For the text-containing cell, return its midpoint in (X, Y) coordinate format. 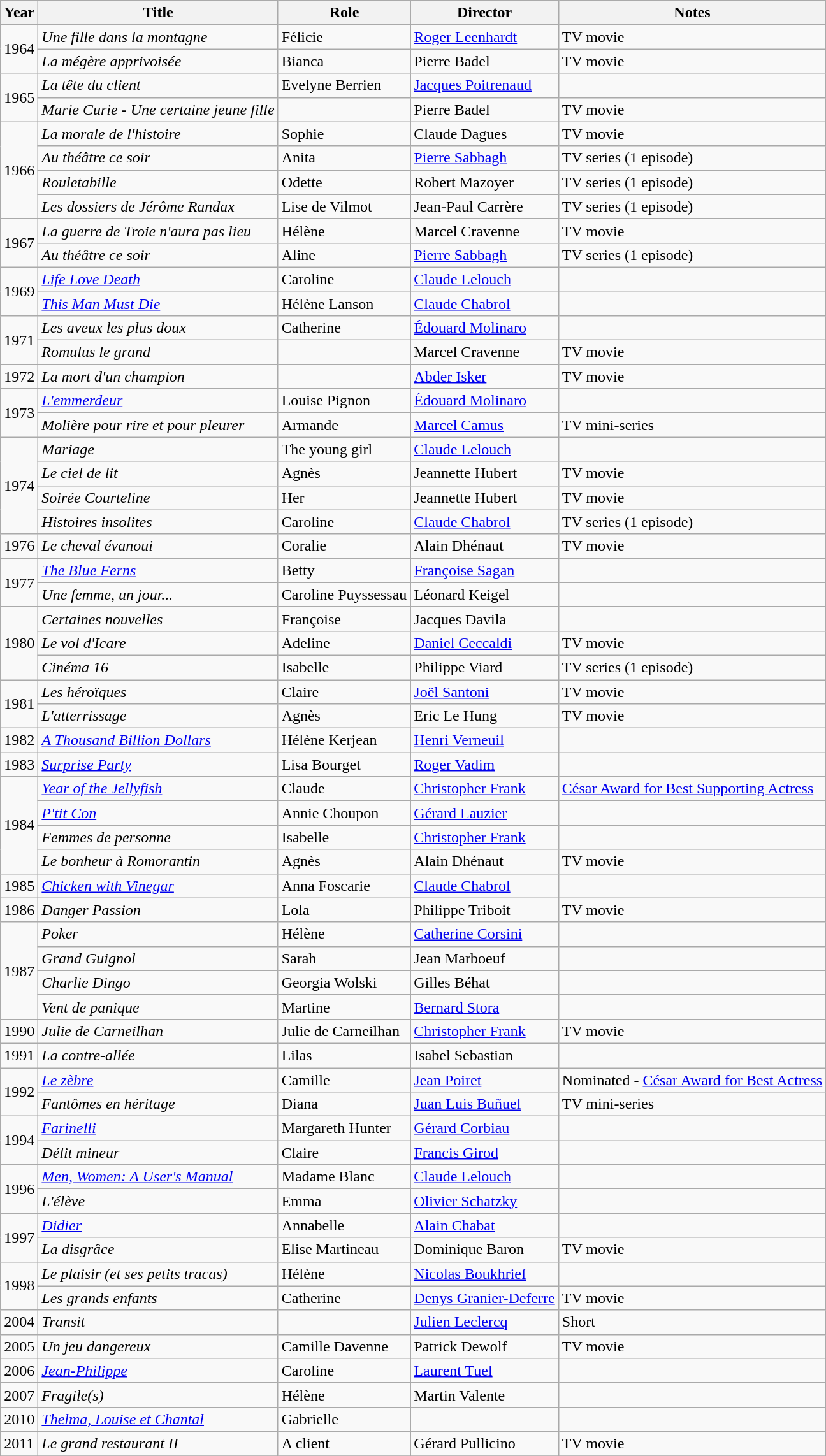
1994 (19, 1141)
Charlie Dingo (158, 983)
Daniel Ceccaldi (484, 643)
1981 (19, 703)
Life Love Death (158, 279)
1996 (19, 1189)
Alain Chabat (484, 1225)
Cinéma 16 (158, 667)
Coralie (344, 546)
Dominique Baron (484, 1250)
Betty (344, 570)
Bernard Stora (484, 1007)
Le grand restaurant II (158, 1443)
1964 (19, 49)
Délit mineur (158, 1153)
Les aveux les plus doux (158, 328)
Martine (344, 1007)
1980 (19, 643)
Catherine Corsini (484, 934)
1972 (19, 377)
Margareth Hunter (344, 1128)
Short (692, 1322)
Fantômes en héritage (158, 1104)
Sarah (344, 958)
Jean Marboeuf (484, 958)
Claude Dagues (484, 134)
1983 (19, 765)
Diana (344, 1104)
La mort d'un champion (158, 377)
Martin Valente (484, 1395)
Odette (344, 182)
Les héroïques (158, 691)
Nominated - César Award for Best Actress (692, 1080)
1966 (19, 170)
2010 (19, 1419)
Emma (344, 1201)
Jean-Paul Carrère (484, 206)
Rouletabille (158, 182)
Evelyne Berrien (344, 85)
Certaines nouvelles (158, 619)
Hélène Lanson (344, 304)
Un jeu dangereux (158, 1346)
Lise de Vilmot (344, 206)
Jean Poiret (484, 1080)
Le bonheur à Romorantin (158, 861)
Marcel Camus (484, 425)
P'tit Con (158, 813)
La tête du client (158, 85)
Bianca (344, 61)
Une femme, un jour... (158, 595)
Françoise Sagan (484, 570)
1990 (19, 1031)
Joël Santoni (484, 691)
Camille Davenne (344, 1346)
Roger Vadim (484, 765)
Le ciel de lit (158, 473)
Romulus le grand (158, 352)
La contre-allée (158, 1055)
1974 (19, 486)
Anna Foscarie (344, 886)
2011 (19, 1443)
1977 (19, 582)
Sophie (344, 134)
2005 (19, 1346)
Poker (158, 934)
Femmes de personne (158, 837)
Histoires insolites (158, 522)
1992 (19, 1092)
1985 (19, 886)
2004 (19, 1322)
La guerre de Troie n'aura pas lieu (158, 231)
Nicolas Boukhrief (484, 1274)
Lisa Bourget (344, 765)
Thelma, Louise et Chantal (158, 1419)
1971 (19, 340)
1976 (19, 546)
Françoise (344, 619)
Le zèbre (158, 1080)
Camille (344, 1080)
L'élève (158, 1201)
The Blue Ferns (158, 570)
A Thousand Billion Dollars (158, 740)
1987 (19, 970)
Julien Leclercq (484, 1322)
Les dossiers de Jérôme Randax (158, 206)
Roger Leenhardt (484, 37)
Her (344, 498)
Notes (692, 13)
1967 (19, 243)
Hélène Kerjean (344, 740)
Olivier Schatzky (484, 1201)
Farinelli (158, 1128)
Adeline (344, 643)
2006 (19, 1371)
Jacques Davila (484, 619)
Les grands enfants (158, 1298)
Juan Luis Buñuel (484, 1104)
Le plaisir (et ses petits tracas) (158, 1274)
Philippe Triboit (484, 910)
Le cheval évanoui (158, 546)
La disgrâce (158, 1250)
Patrick Dewolf (484, 1346)
Abder Isker (484, 377)
1984 (19, 825)
1969 (19, 291)
Annie Choupon (344, 813)
Director (484, 13)
Gilles Béhat (484, 983)
1982 (19, 740)
Eric Le Hung (484, 716)
Mariage (158, 449)
Transit (158, 1322)
1997 (19, 1237)
1998 (19, 1286)
Elise Martineau (344, 1250)
Le vol d'Icare (158, 643)
Henri Verneuil (484, 740)
1986 (19, 910)
Role (344, 13)
Isabel Sebastian (484, 1055)
Félicie (344, 37)
L'atterrissage (158, 716)
Gérard Pullicino (484, 1443)
Aline (344, 255)
Annabelle (344, 1225)
The young girl (344, 449)
Anita (344, 158)
Marie Curie - Une certaine jeune fille (158, 110)
Armande (344, 425)
Grand Guignol (158, 958)
La mégère apprivoisée (158, 61)
Gabrielle (344, 1419)
Claude (344, 789)
1965 (19, 97)
1973 (19, 413)
La morale de l'histoire (158, 134)
Chicken with Vinegar (158, 886)
Denys Granier-Deferre (484, 1298)
L'emmerdeur (158, 401)
Vent de panique (158, 1007)
Danger Passion (158, 910)
Lola (344, 910)
Caroline Puyssessau (344, 595)
Fragile(s) (158, 1395)
Year (19, 13)
Jean-Philippe (158, 1371)
Gérard Lauzier (484, 813)
Madame Blanc (344, 1177)
Soirée Courteline (158, 498)
Léonard Keigel (484, 595)
Lilas (344, 1055)
1991 (19, 1055)
Philippe Viard (484, 667)
Francis Girod (484, 1153)
Georgia Wolski (344, 983)
Surprise Party (158, 765)
Louise Pignon (344, 401)
A client (344, 1443)
Year of the Jellyfish (158, 789)
Une fille dans la montagne (158, 37)
Didier (158, 1225)
2007 (19, 1395)
César Award for Best Supporting Actress (692, 789)
Jacques Poitrenaud (484, 85)
This Man Must Die (158, 304)
Gérard Corbiau (484, 1128)
Robert Mazoyer (484, 182)
Laurent Tuel (484, 1371)
Title (158, 13)
Men, Women: A User's Manual (158, 1177)
Molière pour rire et pour pleurer (158, 425)
